Extract the (X, Y) coordinate from the center of the cell holding the provided text.  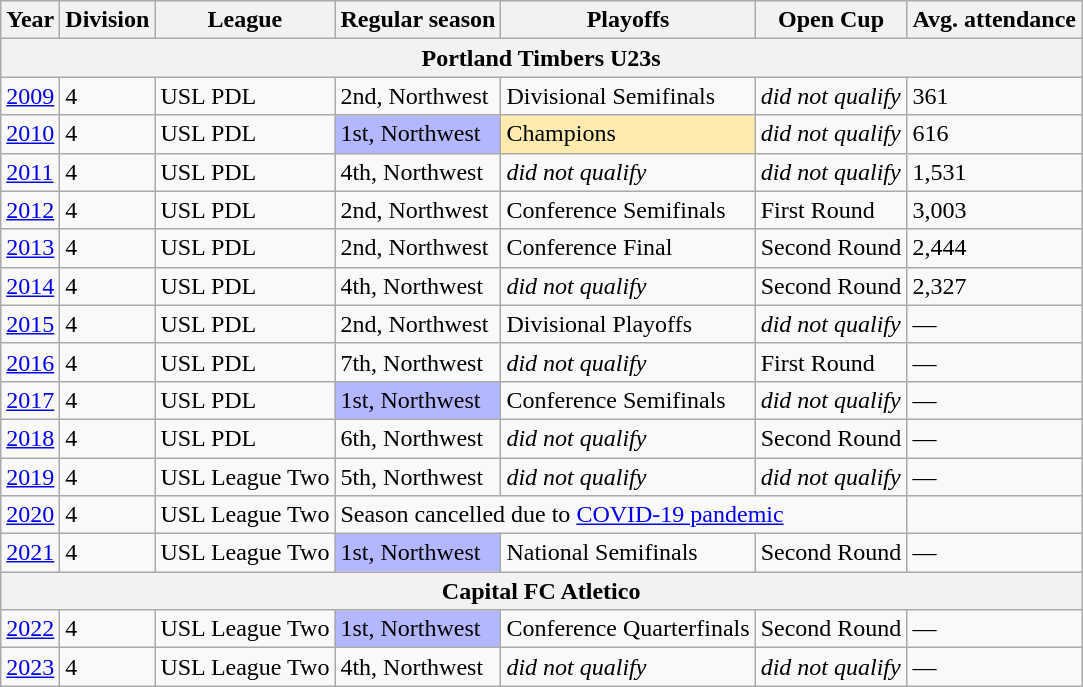
Divisional Playoffs (628, 324)
Conference Final (628, 248)
2015 (30, 324)
2017 (30, 400)
2011 (30, 172)
Champions (628, 134)
League (245, 20)
2,327 (994, 286)
Conference Quarterfinals (628, 629)
Open Cup (831, 20)
2010 (30, 134)
361 (994, 96)
2,444 (994, 248)
7th, Northwest (418, 362)
Portland Timbers U23s (542, 58)
5th, Northwest (418, 477)
Divisional Semifinals (628, 96)
2012 (30, 210)
Playoffs (628, 20)
2014 (30, 286)
Division (108, 20)
2021 (30, 553)
2013 (30, 248)
Avg. attendance (994, 20)
Season cancelled due to COVID-19 pandemic (621, 515)
Capital FC Atletico (542, 591)
2009 (30, 96)
6th, Northwest (418, 438)
3,003 (994, 210)
2016 (30, 362)
Regular season (418, 20)
2018 (30, 438)
2020 (30, 515)
2022 (30, 629)
Year (30, 20)
1,531 (994, 172)
2019 (30, 477)
National Semifinals (628, 553)
2023 (30, 667)
616 (994, 134)
